Find where the given text appears and provide that cell's center as (X, Y) coordinate. 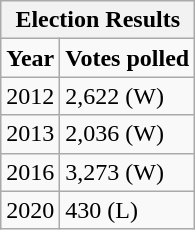
Votes polled (128, 58)
2,622 (W) (128, 96)
3,273 (W) (128, 172)
2020 (30, 210)
2016 (30, 172)
2013 (30, 134)
Election Results (98, 20)
Year (30, 58)
2012 (30, 96)
430 (L) (128, 210)
2,036 (W) (128, 134)
